Search for the cell housing the specified text and yield its [x, y] center coordinate. 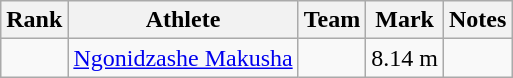
Ngonidzashe Makusha [183, 58]
8.14 m [405, 58]
Notes [477, 20]
Mark [405, 20]
Rank [34, 20]
Athlete [183, 20]
Team [332, 20]
